Return the (x, y) coordinate for the center point of the cell that contains the specified text.  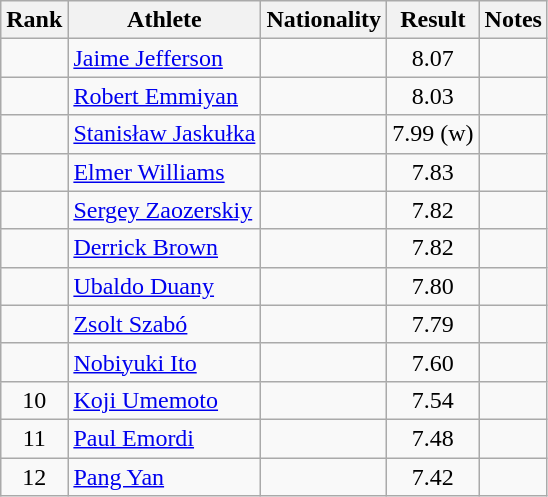
Koji Umemoto (164, 400)
Jaime Jefferson (164, 58)
Athlete (164, 20)
Ubaldo Duany (164, 286)
Derrick Brown (164, 248)
Notes (513, 20)
7.83 (433, 172)
7.79 (433, 324)
Pang Yan (164, 477)
Stanisław Jaskułka (164, 134)
10 (34, 400)
Robert Emmiyan (164, 96)
7.48 (433, 438)
Rank (34, 20)
7.80 (433, 286)
Zsolt Szabó (164, 324)
11 (34, 438)
Result (433, 20)
7.60 (433, 362)
Nationality (324, 20)
Elmer Williams (164, 172)
7.42 (433, 477)
8.03 (433, 96)
Sergey Zaozerskiy (164, 210)
7.54 (433, 400)
7.99 (w) (433, 134)
12 (34, 477)
8.07 (433, 58)
Paul Emordi (164, 438)
Nobiyuki Ito (164, 362)
